Search for the cell housing the specified text and yield its (x, y) center coordinate. 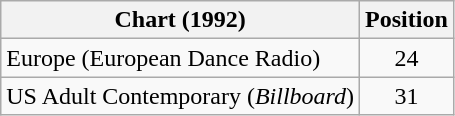
Position (407, 20)
Chart (1992) (180, 20)
24 (407, 58)
31 (407, 96)
Europe (European Dance Radio) (180, 58)
US Adult Contemporary (Billboard) (180, 96)
